Identify which cell holds the provided text, then report its [x, y] central coordinate. 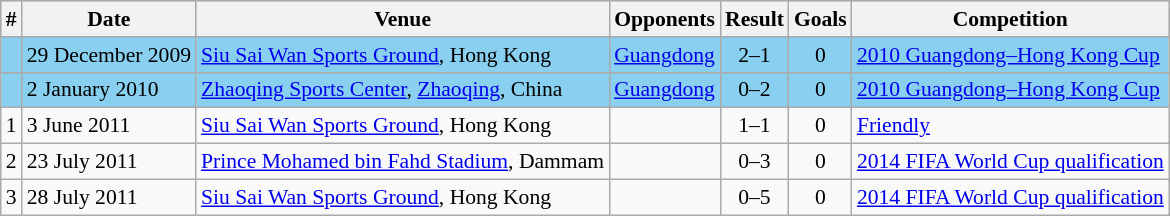
Opponents [664, 19]
Date [109, 19]
Goals [820, 19]
29 December 2009 [109, 55]
Zhaoqing Sports Center, Zhaoqing, China [402, 90]
28 July 2011 [109, 197]
# [12, 19]
3 June 2011 [109, 126]
2 January 2010 [109, 90]
0–3 [754, 162]
0–2 [754, 90]
Friendly [1010, 126]
Prince Mohamed bin Fahd Stadium, Dammam [402, 162]
Result [754, 19]
3 [12, 197]
23 July 2011 [109, 162]
2 [12, 162]
1 [12, 126]
Venue [402, 19]
0–5 [754, 197]
1–1 [754, 126]
2–1 [754, 55]
Competition [1010, 19]
